Return the [X, Y] coordinate for the center point of the cell that contains the specified text.  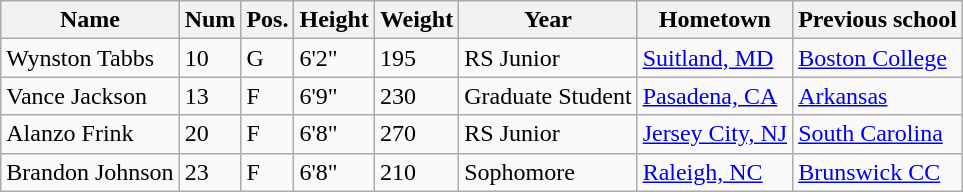
Pos. [268, 20]
Alanzo Frink [90, 134]
195 [416, 58]
23 [210, 172]
Pasadena, CA [715, 96]
20 [210, 134]
South Carolina [878, 134]
Graduate Student [548, 96]
Hometown [715, 20]
Raleigh, NC [715, 172]
6'2" [334, 58]
Suitland, MD [715, 58]
Boston College [878, 58]
Height [334, 20]
Name [90, 20]
10 [210, 58]
Weight [416, 20]
Sophomore [548, 172]
Brunswick CC [878, 172]
G [268, 58]
Num [210, 20]
Jersey City, NJ [715, 134]
210 [416, 172]
Arkansas [878, 96]
270 [416, 134]
Vance Jackson [90, 96]
Wynston Tabbs [90, 58]
230 [416, 96]
6'9" [334, 96]
13 [210, 96]
Previous school [878, 20]
Year [548, 20]
Brandon Johnson [90, 172]
